Pinpoint the cell where the given text exists, returning its (X, Y) midpoint coordinate. 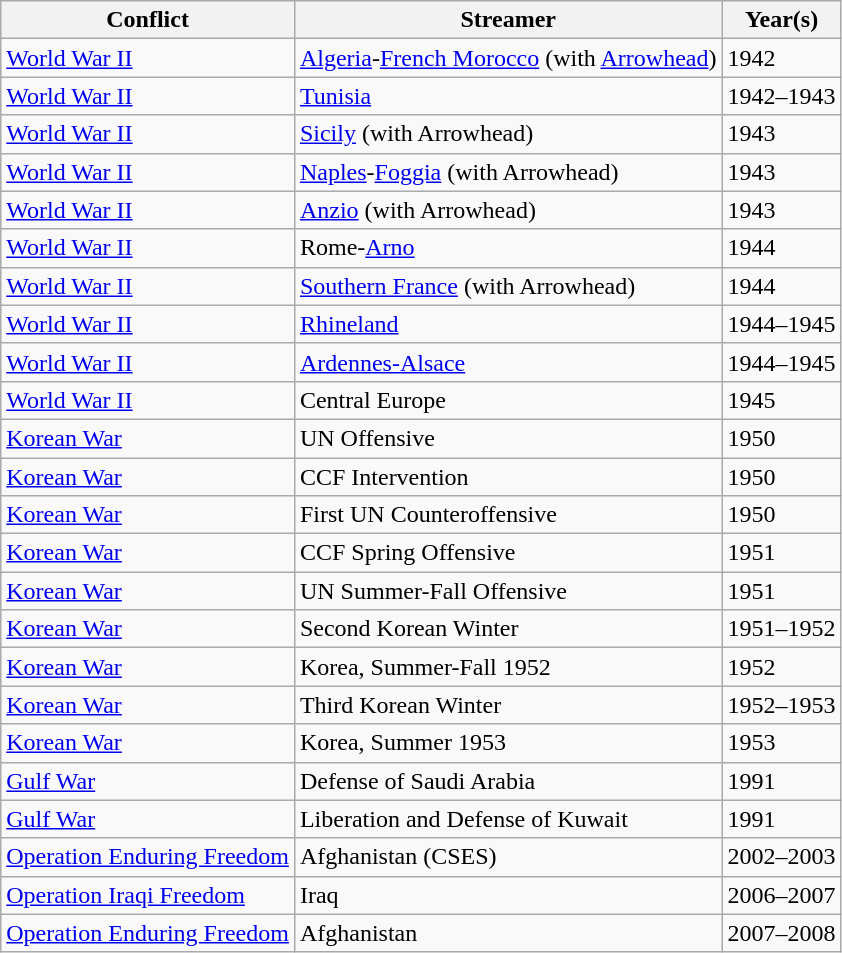
Year(s) (782, 20)
Operation Iraqi Freedom (148, 895)
Ardennes-Alsace (508, 362)
2002–2003 (782, 857)
Southern France (with Arrowhead) (508, 286)
1942 (782, 58)
UN Summer-Fall Offensive (508, 591)
Korea, Summer 1953 (508, 743)
Third Korean Winter (508, 705)
First UN Counteroffensive (508, 515)
Central Europe (508, 400)
Liberation and Defense of Kuwait (508, 819)
Korea, Summer-Fall 1952 (508, 667)
Sicily (with Arrowhead) (508, 134)
2007–2008 (782, 933)
2006–2007 (782, 895)
Anzio (with Arrowhead) (508, 210)
Rhineland (508, 324)
1945 (782, 400)
UN Offensive (508, 438)
1953 (782, 743)
Defense of Saudi Arabia (508, 781)
CCF Intervention (508, 477)
Naples-Foggia (with Arrowhead) (508, 172)
Afghanistan (CSES) (508, 857)
Second Korean Winter (508, 629)
Algeria-French Morocco (with Arrowhead) (508, 58)
CCF Spring Offensive (508, 553)
1952 (782, 667)
1942–1943 (782, 96)
Afghanistan (508, 933)
Conflict (148, 20)
1951–1952 (782, 629)
Rome-Arno (508, 248)
Iraq (508, 895)
Tunisia (508, 96)
Streamer (508, 20)
1952–1953 (782, 705)
